Search for the cell housing the specified text and yield its [x, y] center coordinate. 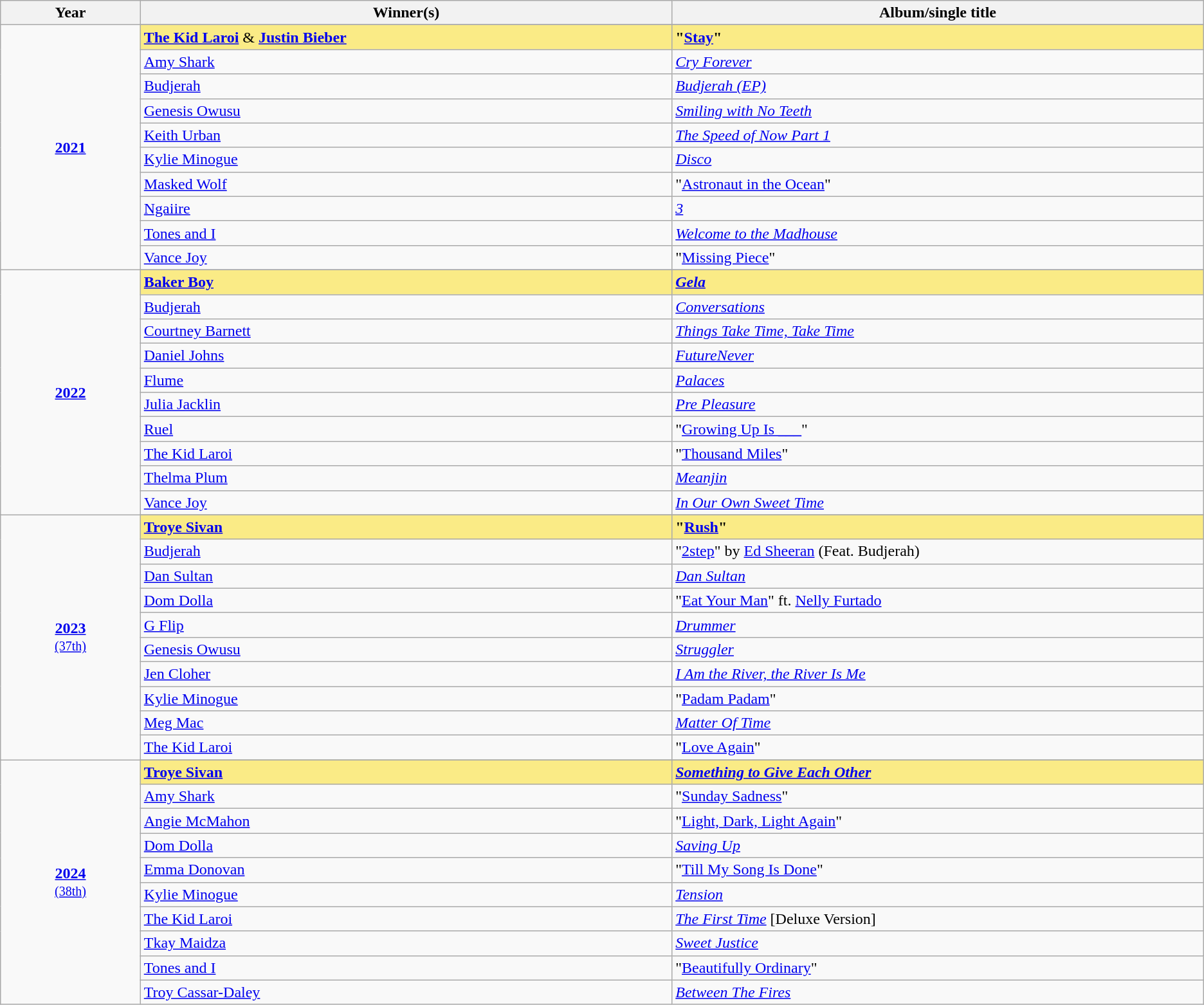
Flume [406, 380]
Album/single title [938, 13]
Welcome to the Madhouse [938, 233]
Ruel [406, 429]
The Kid Laroi & Justin Bieber [406, 37]
Cry Forever [938, 62]
Keith Urban [406, 135]
Emma Donovan [406, 870]
In Our Own Sweet Time [938, 502]
Ngaiire [406, 208]
Drummer [938, 625]
Julia Jacklin [406, 405]
Masked Wolf [406, 184]
"Till My Song Is Done" [938, 870]
2022 [71, 392]
Pre Pleasure [938, 405]
2021 [71, 148]
Tension [938, 894]
Winner(s) [406, 13]
"Growing Up Is ___" [938, 429]
Disco [938, 160]
2023(37th) [71, 637]
Troy Cassar-Daley [406, 992]
Year [71, 13]
Sweet Justice [938, 943]
Between The Fires [938, 992]
FutureNever [938, 356]
Matter Of Time [938, 723]
Something to Give Each Other [938, 772]
Budjerah (EP) [938, 86]
"Sunday Sadness" [938, 797]
"2step" by Ed Sheeran (Feat. Budjerah) [938, 551]
"Padam Padam" [938, 698]
The First Time [Deluxe Version] [938, 919]
Baker Boy [406, 282]
G Flip [406, 625]
"Eat Your Man" ft. Nelly Furtado [938, 600]
"Love Again" [938, 748]
"Thousand Miles" [938, 454]
Palaces [938, 380]
"Astronaut in the Ocean" [938, 184]
Things Take Time, Take Time [938, 331]
Jen Cloher [406, 674]
Meanjin [938, 478]
Angie McMahon [406, 821]
3 [938, 208]
"Light, Dark, Light Again" [938, 821]
The Speed of Now Part 1 [938, 135]
Conversations [938, 307]
Meg Mac [406, 723]
Courtney Barnett [406, 331]
Tkay Maidza [406, 943]
Saving Up [938, 845]
Daniel Johns [406, 356]
"Rush" [938, 527]
Smiling with No Teeth [938, 111]
Struggler [938, 649]
Gela [938, 282]
2024(38th) [71, 883]
"Missing Piece" [938, 257]
"Stay" [938, 37]
I Am the River, the River Is Me [938, 674]
"Beautifully Ordinary" [938, 968]
Thelma Plum [406, 478]
